Find where the given text appears and provide that cell's center as [X, Y] coordinate. 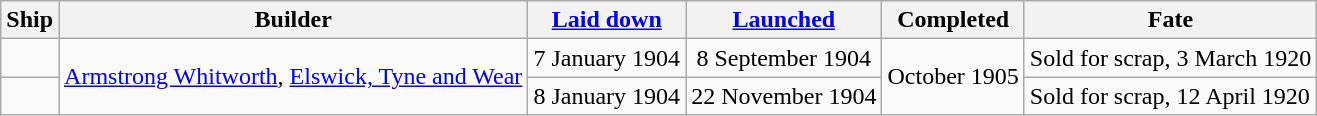
October 1905 [953, 77]
7 January 1904 [607, 58]
22 November 1904 [784, 96]
Builder [294, 20]
Ship [30, 20]
8 September 1904 [784, 58]
8 January 1904 [607, 96]
Launched [784, 20]
Completed [953, 20]
Sold for scrap, 12 April 1920 [1170, 96]
Sold for scrap, 3 March 1920 [1170, 58]
Laid down [607, 20]
Fate [1170, 20]
Armstrong Whitworth, Elswick, Tyne and Wear [294, 77]
